Provide the [x, y] coordinate of the cell's center where the given text is located.  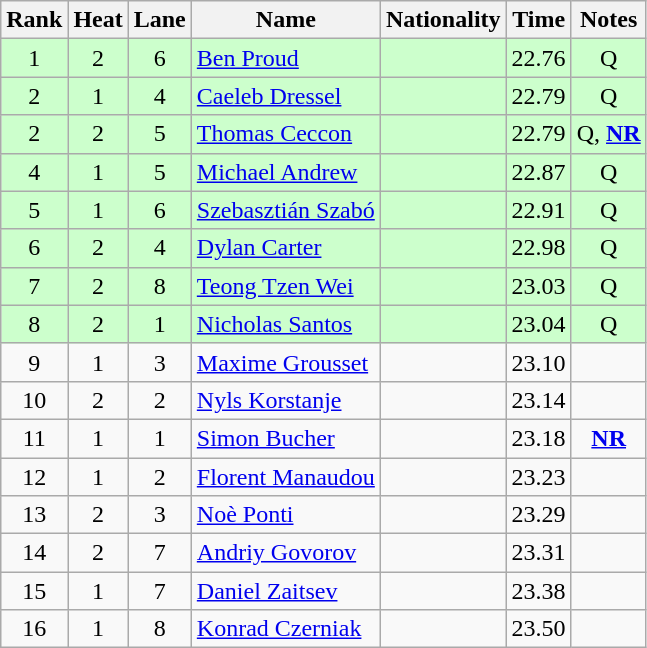
Szebasztián Szabó [286, 210]
Daniel Zaitsev [286, 591]
Simon Bucher [286, 438]
Nationality [443, 20]
14 [34, 553]
23.18 [538, 438]
Noè Ponti [286, 515]
Ben Proud [286, 58]
Michael Andrew [286, 172]
23.31 [538, 553]
12 [34, 477]
22.87 [538, 172]
Nyls Korstanje [286, 400]
23.29 [538, 515]
15 [34, 591]
Dylan Carter [286, 248]
23.14 [538, 400]
Rank [34, 20]
Heat [98, 20]
Name [286, 20]
23.10 [538, 362]
9 [34, 362]
Time [538, 20]
22.76 [538, 58]
Andriy Govorov [286, 553]
Teong Tzen Wei [286, 286]
23.38 [538, 591]
Caeleb Dressel [286, 96]
Maxime Grousset [286, 362]
23.50 [538, 629]
22.91 [538, 210]
11 [34, 438]
10 [34, 400]
13 [34, 515]
Lane [160, 20]
23.04 [538, 324]
NR [608, 438]
22.98 [538, 248]
Thomas Ceccon [286, 134]
23.23 [538, 477]
Notes [608, 20]
Q, NR [608, 134]
16 [34, 629]
23.03 [538, 286]
Nicholas Santos [286, 324]
Florent Manaudou [286, 477]
Konrad Czerniak [286, 629]
